Detect which cell encompasses the target text, then output its [x, y] center coordinate. 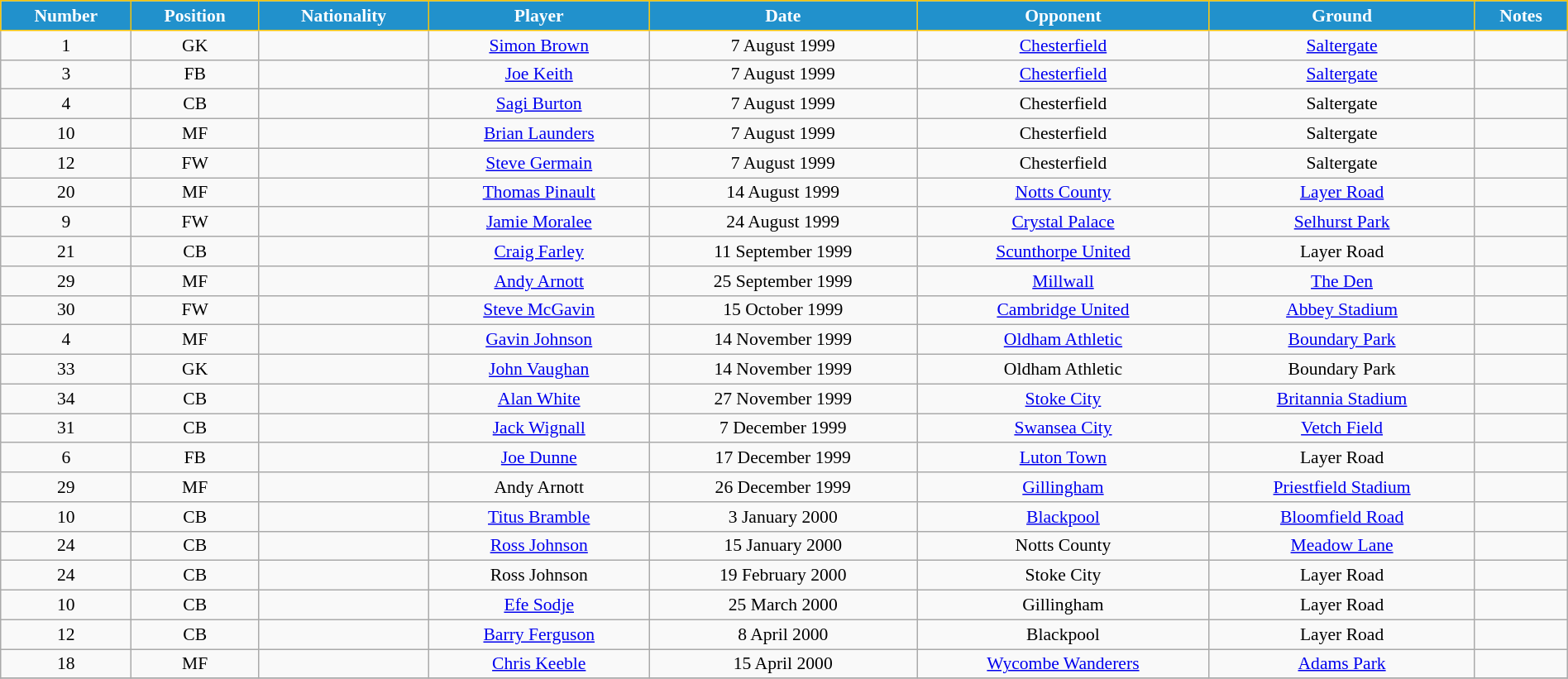
17 December 1999 [783, 458]
Craig Farley [539, 251]
3 January 2000 [783, 517]
Barry Ferguson [539, 634]
Cambridge United [1064, 310]
Joe Keith [539, 74]
30 [66, 310]
Selhurst Park [1341, 222]
Efe Sodje [539, 605]
Swansea City [1064, 428]
Joe Dunne [539, 458]
Crystal Palace [1064, 222]
1 [66, 45]
Britannia Stadium [1341, 399]
34 [66, 399]
3 [66, 74]
25 March 2000 [783, 605]
Opponent [1064, 16]
18 [66, 664]
Date [783, 16]
Player [539, 16]
Titus Bramble [539, 517]
Steve McGavin [539, 310]
19 February 2000 [783, 576]
20 [66, 193]
Wycombe Wanderers [1064, 664]
21 [66, 251]
Alan White [539, 399]
John Vaughan [539, 370]
Bloomfield Road [1341, 517]
The Den [1341, 281]
Steve Germain [539, 163]
Gavin Johnson [539, 340]
Ground [1341, 16]
Chris Keeble [539, 664]
Scunthorpe United [1064, 251]
Meadow Lane [1341, 546]
7 December 1999 [783, 428]
Adams Park [1341, 664]
Brian Launders [539, 134]
11 September 1999 [783, 251]
Simon Brown [539, 45]
8 April 2000 [783, 634]
Jack Wignall [539, 428]
Millwall [1064, 281]
33 [66, 370]
Sagi Burton [539, 104]
Thomas Pinault [539, 193]
Luton Town [1064, 458]
15 January 2000 [783, 546]
26 December 1999 [783, 487]
Abbey Stadium [1341, 310]
9 [66, 222]
Position [195, 16]
24 August 1999 [783, 222]
14 August 1999 [783, 193]
Nationality [344, 16]
Jamie Moralee [539, 222]
27 November 1999 [783, 399]
Number [66, 16]
Vetch Field [1341, 428]
15 April 2000 [783, 664]
6 [66, 458]
31 [66, 428]
Priestfield Stadium [1341, 487]
15 October 1999 [783, 310]
25 September 1999 [783, 281]
Notes [1521, 16]
